Find where the given text appears and provide that cell's center as (X, Y) coordinate. 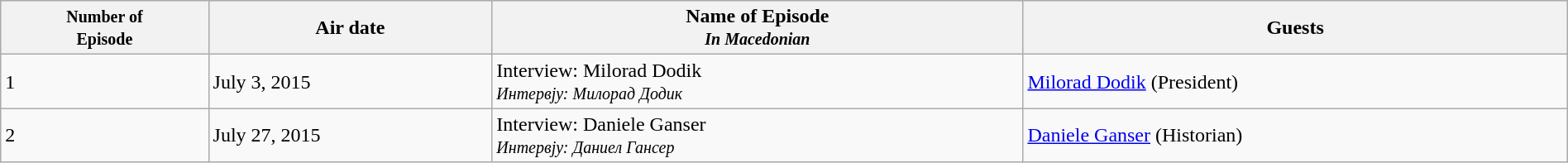
Interview: Daniele Ganser Интервју: Даниел Гансер (758, 136)
1 (104, 81)
July 27, 2015 (351, 136)
Milorad Dodik (President) (1295, 81)
July 3, 2015 (351, 81)
Air date (351, 28)
Guests (1295, 28)
Name of Episode In Macedonian (758, 28)
Number of Episode (104, 28)
Interview: Milorad Dodik Интервју: Милорад Додик (758, 81)
2 (104, 136)
Daniele Ganser (Historian) (1295, 136)
